Find where the given text appears and provide that cell's center as (X, Y) coordinate. 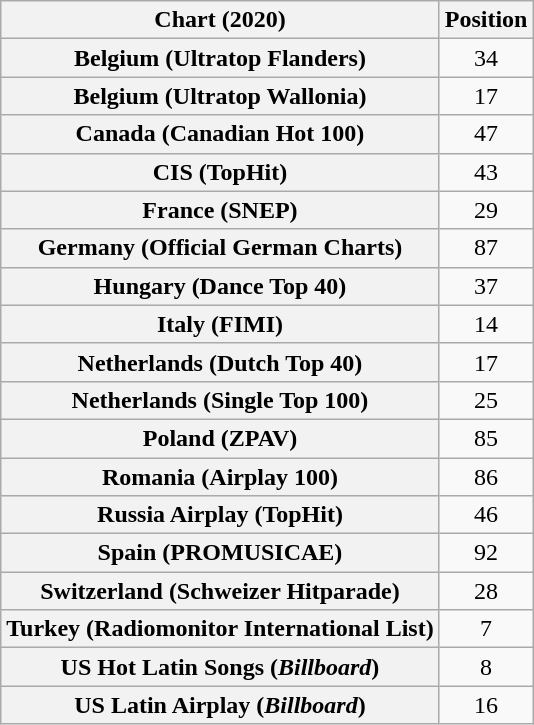
25 (486, 400)
92 (486, 553)
85 (486, 438)
Turkey (Radiomonitor International List) (220, 629)
16 (486, 705)
Belgium (Ultratop Flanders) (220, 58)
Canada (Canadian Hot 100) (220, 134)
29 (486, 210)
34 (486, 58)
Germany (Official German Charts) (220, 248)
Poland (ZPAV) (220, 438)
8 (486, 667)
47 (486, 134)
Italy (FIMI) (220, 324)
Netherlands (Single Top 100) (220, 400)
Spain (PROMUSICAE) (220, 553)
46 (486, 515)
14 (486, 324)
US Hot Latin Songs (Billboard) (220, 667)
Russia Airplay (TopHit) (220, 515)
43 (486, 172)
CIS (TopHit) (220, 172)
Romania (Airplay 100) (220, 477)
Position (486, 20)
37 (486, 286)
28 (486, 591)
Hungary (Dance Top 40) (220, 286)
US Latin Airplay (Billboard) (220, 705)
France (SNEP) (220, 210)
Belgium (Ultratop Wallonia) (220, 96)
87 (486, 248)
7 (486, 629)
86 (486, 477)
Chart (2020) (220, 20)
Netherlands (Dutch Top 40) (220, 362)
Switzerland (Schweizer Hitparade) (220, 591)
